Determine the (X, Y) coordinate at the center of the cell enclosing the given text.  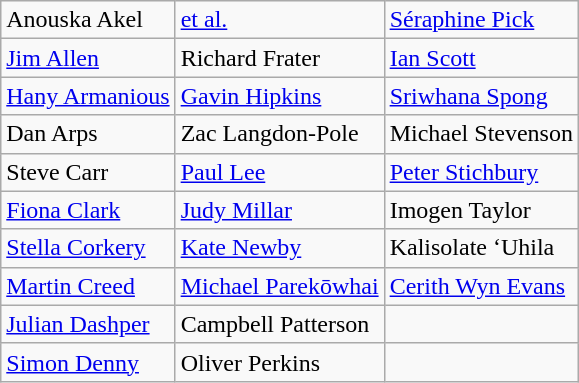
Paul Lee (280, 172)
Anouska Akel (88, 20)
Peter Stichbury (481, 172)
et al. (280, 20)
Campbell Patterson (280, 324)
Michael Parekōwhai (280, 286)
Kalisolate ‘Uhila (481, 248)
Martin Creed (88, 286)
Séraphine Pick (481, 20)
Oliver Perkins (280, 362)
Zac Langdon-Pole (280, 134)
Dan Arps (88, 134)
Steve Carr (88, 172)
Richard Frater (280, 58)
Imogen Taylor (481, 210)
Kate Newby (280, 248)
Stella Corkery (88, 248)
Cerith Wyn Evans (481, 286)
Jim Allen (88, 58)
Judy Millar (280, 210)
Simon Denny (88, 362)
Sriwhana Spong (481, 96)
Gavin Hipkins (280, 96)
Fiona Clark (88, 210)
Ian Scott (481, 58)
Hany Armanious (88, 96)
Julian Dashper (88, 324)
Michael Stevenson (481, 134)
